Identify which cell holds the provided text, then report its (X, Y) central coordinate. 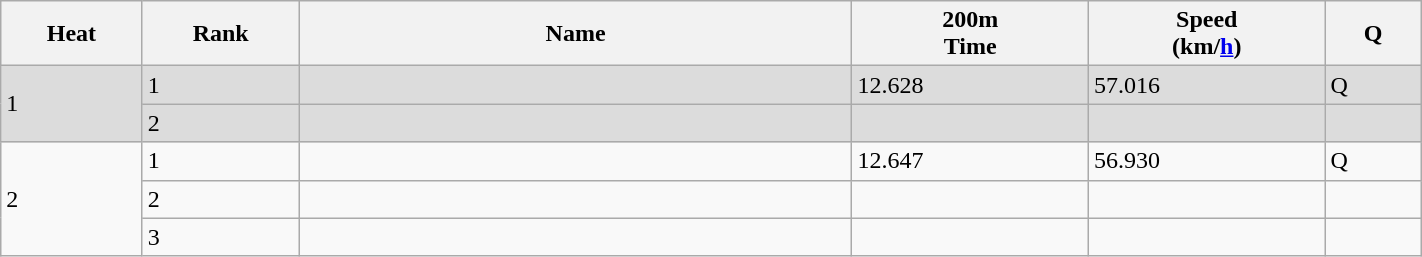
56.930 (1206, 161)
12.647 (970, 161)
Speed(km/h) (1206, 34)
Rank (220, 34)
Name (576, 34)
12.628 (970, 85)
3 (220, 237)
57.016 (1206, 85)
200mTime (970, 34)
Heat (72, 34)
